Search for the cell housing the specified text and yield its [x, y] center coordinate. 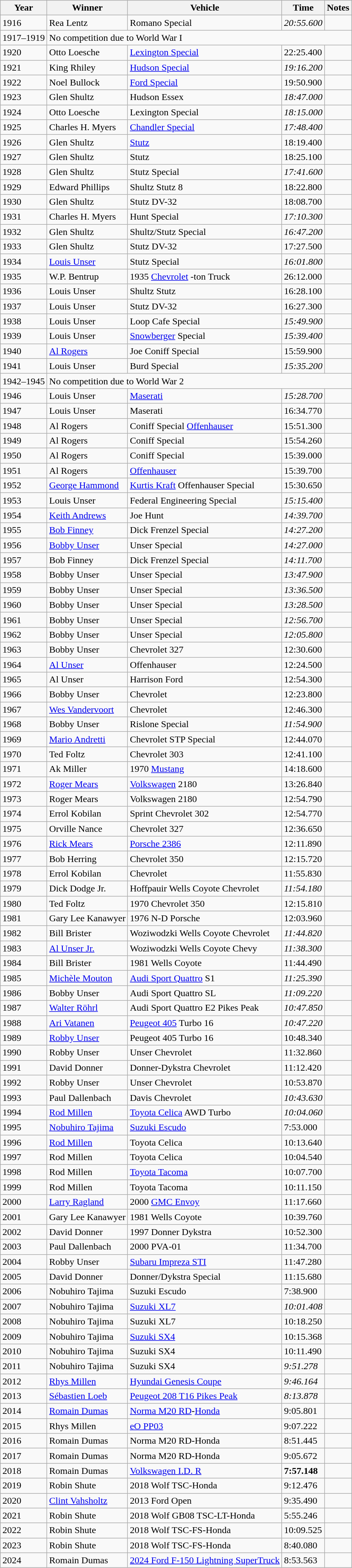
Woziwodzki Wells Coyote Chevy [205, 948]
Noel Bullock [88, 82]
1917–1919 [24, 38]
17:27.500 [303, 247]
8:51.445 [303, 1441]
Snowberger Special [205, 336]
1927 [24, 157]
1983 [24, 948]
1949 [24, 441]
Notes [338, 8]
Loop Cafe Special [205, 321]
10:01.408 [303, 1306]
1965 [24, 680]
1990 [24, 1053]
No competition due to World War 2 [199, 381]
12:05.800 [303, 635]
Walter Röhrl [88, 1008]
2000 GMC Envoy [205, 1202]
9:07.222 [303, 1426]
King Rhiley [88, 67]
10:47.220 [303, 1023]
8:40.080 [303, 1545]
Audi Sport Quattro SL [205, 993]
1936 [24, 291]
1968 [24, 724]
1961 [24, 620]
11:54.180 [303, 888]
17:41.600 [303, 172]
2013 [24, 1396]
11:34.700 [303, 1247]
Rick Mears [88, 844]
26:12.000 [303, 276]
Donner-Dykstra Chevrolet [205, 1068]
1916 [24, 23]
2024 Ford F-150 Lightning SuperTruck [205, 1560]
9:12.476 [303, 1486]
15:39.000 [303, 456]
1996 [24, 1142]
Davis Chevrolet [205, 1097]
22:25.400 [303, 53]
2003 [24, 1247]
1928 [24, 172]
2010 [24, 1351]
2002 [24, 1232]
1966 [24, 695]
eO PP03 [205, 1426]
15:59.900 [303, 351]
1963 [24, 649]
14:27.200 [303, 530]
2013 Ford Open [205, 1501]
1970 [24, 754]
15:54.260 [303, 441]
1923 [24, 97]
Shultz Stutz 8 [205, 187]
1984 [24, 963]
Orville Nance [88, 829]
Shultz/Stutz Special [205, 232]
Hudson Essex [205, 97]
W.P. Bentrup [88, 276]
Clint Vahsholtz [88, 1501]
2007 [24, 1306]
12:54.770 [303, 814]
1995 [24, 1127]
14:27.000 [303, 545]
1960 [24, 605]
10:47.850 [303, 1008]
2006 [24, 1292]
11:38.300 [303, 948]
Sébastien Loeb [88, 1396]
1978 [24, 873]
1998 [24, 1172]
Rea Lentz [88, 23]
1976 N-D Porsche [205, 919]
2011 [24, 1366]
1921 [24, 67]
2018 Wolf TSC-Honda [205, 1486]
1931 [24, 217]
1974 [24, 814]
16:34.770 [303, 411]
7:38.900 [303, 1292]
Joe Coniff Special [205, 351]
Larry Ragland [88, 1202]
2020 [24, 1501]
1964 [24, 665]
Porsche 2386 [205, 844]
1939 [24, 336]
1940 [24, 351]
1970 Chevrolet 350 [205, 903]
Toyota Celica AWD Turbo [205, 1112]
10:18.250 [303, 1321]
1977 [24, 859]
Year [24, 8]
2016 [24, 1441]
1980 [24, 903]
12:23.800 [303, 695]
1985 [24, 978]
12:15.720 [303, 859]
14:39.700 [303, 515]
5:55.246 [303, 1515]
Subaru Impreza STI [205, 1262]
13:36.500 [303, 590]
1942–1945 [24, 381]
Audi Sport Quattro E2 Pikes Peak [205, 1008]
2023 [24, 1545]
1972 [24, 784]
11:54.900 [303, 724]
15:28.700 [303, 396]
11:44.490 [303, 963]
1967 [24, 709]
1941 [24, 366]
2012 [24, 1381]
7:53.000 [303, 1127]
1932 [24, 232]
1953 [24, 500]
11:25.390 [303, 978]
1969 [24, 739]
2004 [24, 1262]
8:13.878 [303, 1396]
12:36.650 [303, 829]
1971 [24, 769]
1922 [24, 82]
2015 [24, 1426]
12:56.700 [303, 620]
1986 [24, 993]
18:47.000 [303, 97]
1934 [24, 262]
10:39.760 [303, 1217]
Chandler Special [205, 127]
16:01.800 [303, 262]
2018 Wolf GB08 TSC-LT-Honda [205, 1515]
1982 [24, 933]
1997 Donner Dykstra [205, 1232]
11:47.280 [303, 1262]
9:35.490 [303, 1501]
1933 [24, 247]
Hudson Special [205, 67]
7:57.148 [303, 1471]
10:48.340 [303, 1038]
1935 [24, 276]
9:46.164 [303, 1381]
12:41.100 [303, 754]
Wes Vandervoort [88, 709]
2008 [24, 1321]
1925 [24, 127]
12:30.600 [303, 649]
18:08.700 [303, 202]
13:47.900 [303, 575]
Donner/Dykstra Special [205, 1277]
Joe Hunt [205, 515]
15:15.400 [303, 500]
10:53.870 [303, 1082]
9:05.801 [303, 1411]
Peugeot 208 T16 Pikes Peak [205, 1396]
2021 [24, 1515]
15:39.700 [303, 471]
No competition due to World War I [199, 38]
Hoffpauir Wells Coyote Chevrolet [205, 888]
1956 [24, 545]
11:32.860 [303, 1053]
1947 [24, 411]
10:11.490 [303, 1351]
10:15.368 [303, 1336]
2019 [24, 1486]
Edward Phillips [88, 187]
8:53.563 [303, 1560]
1926 [24, 142]
15:49.900 [303, 321]
10:11.150 [303, 1187]
Chevrolet STP Special [205, 739]
20:55.600 [303, 23]
Ford Special [205, 82]
11:17.660 [303, 1202]
11:55.830 [303, 873]
Shultz Stutz [205, 291]
12:11.890 [303, 844]
1951 [24, 471]
1955 [24, 530]
Vehicle [205, 8]
19:16.200 [303, 67]
18:25.100 [303, 157]
Romano Special [205, 23]
11:09.220 [303, 993]
Dick Dodge Jr. [88, 888]
1948 [24, 426]
12:54.300 [303, 680]
1991 [24, 1068]
Federal Engineering Special [205, 500]
9:51.278 [303, 1366]
Winner [88, 8]
2014 [24, 1411]
1988 [24, 1023]
1937 [24, 306]
Hyundai Genesis Coupe [205, 1381]
12:24.500 [303, 665]
1987 [24, 1008]
10:07.700 [303, 1172]
1989 [24, 1038]
10:13.640 [303, 1142]
Ari Vatanen [88, 1023]
Time [303, 8]
1952 [24, 486]
12:03.960 [303, 919]
12:46.300 [303, 709]
Rislone Special [205, 724]
Chevrolet 350 [205, 859]
2024 [24, 1560]
Coniff Special Offenhauser [205, 426]
1970 Mustang [205, 769]
16:28.100 [303, 291]
Woziwodzki Wells Coyote Chevrolet [205, 933]
18:15.000 [303, 112]
15:51.300 [303, 426]
Burd Special [205, 366]
10:43.630 [303, 1097]
2017 [24, 1456]
11:12.420 [303, 1068]
1935 Chevrolet -ton Truck [205, 276]
2022 [24, 1530]
1993 [24, 1097]
Al Unser Jr. [88, 948]
19:50.900 [303, 82]
1946 [24, 396]
1929 [24, 187]
17:10.300 [303, 217]
1954 [24, 515]
1930 [24, 202]
1973 [24, 799]
Audi Sport Quattro S1 [205, 978]
14:11.700 [303, 560]
11:44.820 [303, 933]
1924 [24, 112]
2018 Wolf TSC‑FS-Honda [205, 1545]
18:19.400 [303, 142]
12:15.810 [303, 903]
1962 [24, 635]
16:47.200 [303, 232]
1999 [24, 1187]
2005 [24, 1277]
Chevrolet 303 [205, 754]
1920 [24, 53]
Keith Andrews [88, 515]
17:48.400 [303, 127]
18:22.800 [303, 187]
2001 [24, 1217]
10:04.540 [303, 1157]
1958 [24, 575]
2018 Wolf TSC-FS-Honda [205, 1530]
1975 [24, 829]
10:04.060 [303, 1112]
15:39.400 [303, 336]
1938 [24, 321]
Bob Herring [88, 859]
2000 PVA-01 [205, 1247]
15:30.650 [303, 486]
Kurtis Kraft Offenhauser Special [205, 486]
1959 [24, 590]
1950 [24, 456]
1976 [24, 844]
Sprint Chevrolet 302 [205, 814]
1992 [24, 1082]
Ak Miller [88, 769]
11:15.680 [303, 1277]
2009 [24, 1336]
2000 [24, 1202]
12:54.790 [303, 799]
Mario Andretti [88, 739]
10:09.525 [303, 1530]
1981 [24, 919]
1957 [24, 560]
2018 [24, 1471]
13:26.840 [303, 784]
10:52.300 [303, 1232]
9:05.672 [303, 1456]
George Hammond [88, 486]
16:27.300 [303, 306]
1979 [24, 888]
Volkswagen I.D. R [205, 1471]
1994 [24, 1112]
14:18.600 [303, 769]
Hunt Special [205, 217]
12:44.070 [303, 739]
Michèle Mouton [88, 978]
13:28.500 [303, 605]
15:35.200 [303, 366]
Harrison Ford [205, 680]
1997 [24, 1157]
